Capture the cell that displays the provided text and extract its (X, Y) central coordinate. 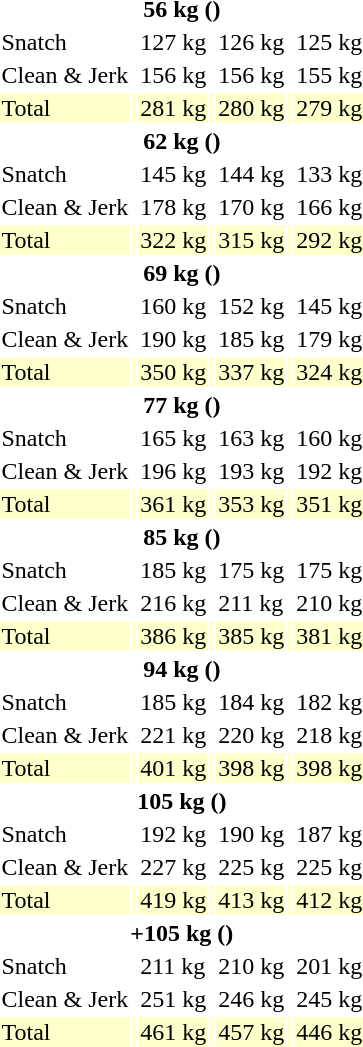
386 kg (174, 636)
192 kg (174, 834)
385 kg (252, 636)
216 kg (174, 603)
178 kg (174, 207)
322 kg (174, 240)
170 kg (252, 207)
398 kg (252, 768)
251 kg (174, 999)
145 kg (174, 174)
401 kg (174, 768)
227 kg (174, 867)
165 kg (174, 438)
210 kg (252, 966)
280 kg (252, 108)
281 kg (174, 108)
184 kg (252, 702)
127 kg (174, 42)
175 kg (252, 570)
413 kg (252, 900)
350 kg (174, 372)
225 kg (252, 867)
196 kg (174, 471)
193 kg (252, 471)
419 kg (174, 900)
163 kg (252, 438)
221 kg (174, 735)
457 kg (252, 1032)
160 kg (174, 306)
152 kg (252, 306)
337 kg (252, 372)
246 kg (252, 999)
220 kg (252, 735)
353 kg (252, 504)
461 kg (174, 1032)
144 kg (252, 174)
315 kg (252, 240)
361 kg (174, 504)
126 kg (252, 42)
